Extract the (X, Y) coordinate from the center of the cell holding the provided text.  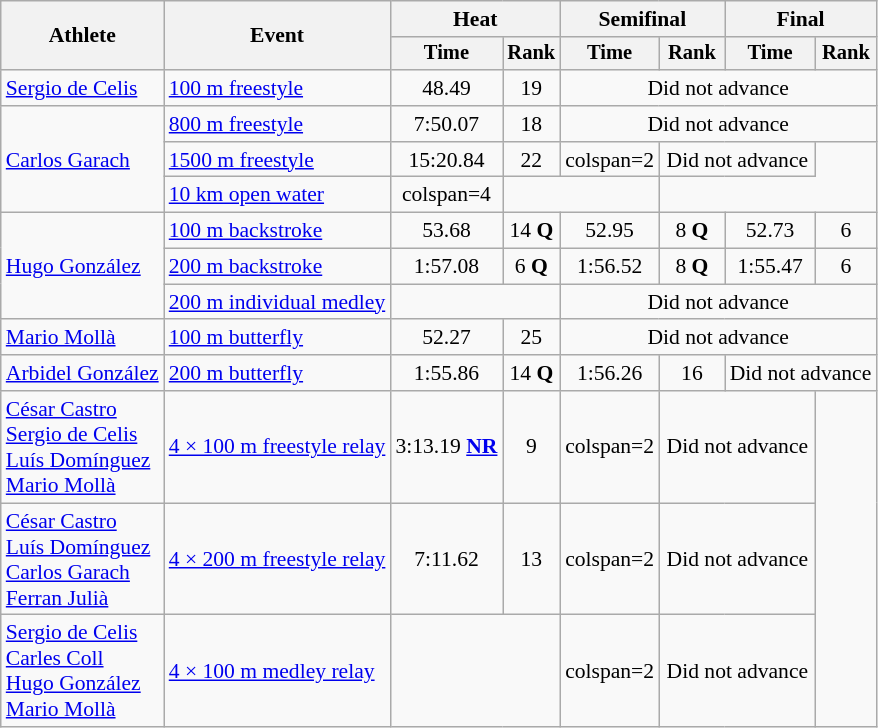
800 m freestyle (278, 124)
Mario Mollà (82, 338)
13 (531, 559)
52.27 (446, 338)
22 (531, 160)
César CastroSergio de CelisLuís DomínguezMario Mollà (82, 447)
100 m backstroke (278, 231)
1:56.26 (610, 373)
Athlete (82, 36)
Sergio de CelisCarles CollHugo GonzálezMario Mollà (82, 671)
7:11.62 (446, 559)
1500 m freestyle (278, 160)
19 (531, 88)
25 (531, 338)
4 × 100 m medley relay (278, 671)
Semifinal (642, 19)
16 (692, 373)
Heat (475, 19)
9 (531, 447)
colspan=4 (446, 195)
Carlos Garach (82, 160)
César CastroLuís DomínguezCarlos GarachFerran Julià (82, 559)
15:20.84 (446, 160)
Event (278, 36)
Sergio de Celis (82, 88)
200 m butterfly (278, 373)
Final (801, 19)
100 m freestyle (278, 88)
6 Q (531, 267)
52.95 (610, 231)
53.68 (446, 231)
100 m butterfly (278, 338)
Hugo González (82, 266)
200 m individual medley (278, 302)
10 km open water (278, 195)
1:57.08 (446, 267)
1:56.52 (610, 267)
200 m backstroke (278, 267)
1:55.86 (446, 373)
7:50.07 (446, 124)
52.73 (770, 231)
48.49 (446, 88)
18 (531, 124)
1:55.47 (770, 267)
3:13.19 NR (446, 447)
4 × 100 m freestyle relay (278, 447)
4 × 200 m freestyle relay (278, 559)
Arbidel González (82, 373)
